Scan for the cell matching the given text and deliver its [X, Y] coordinate at center. 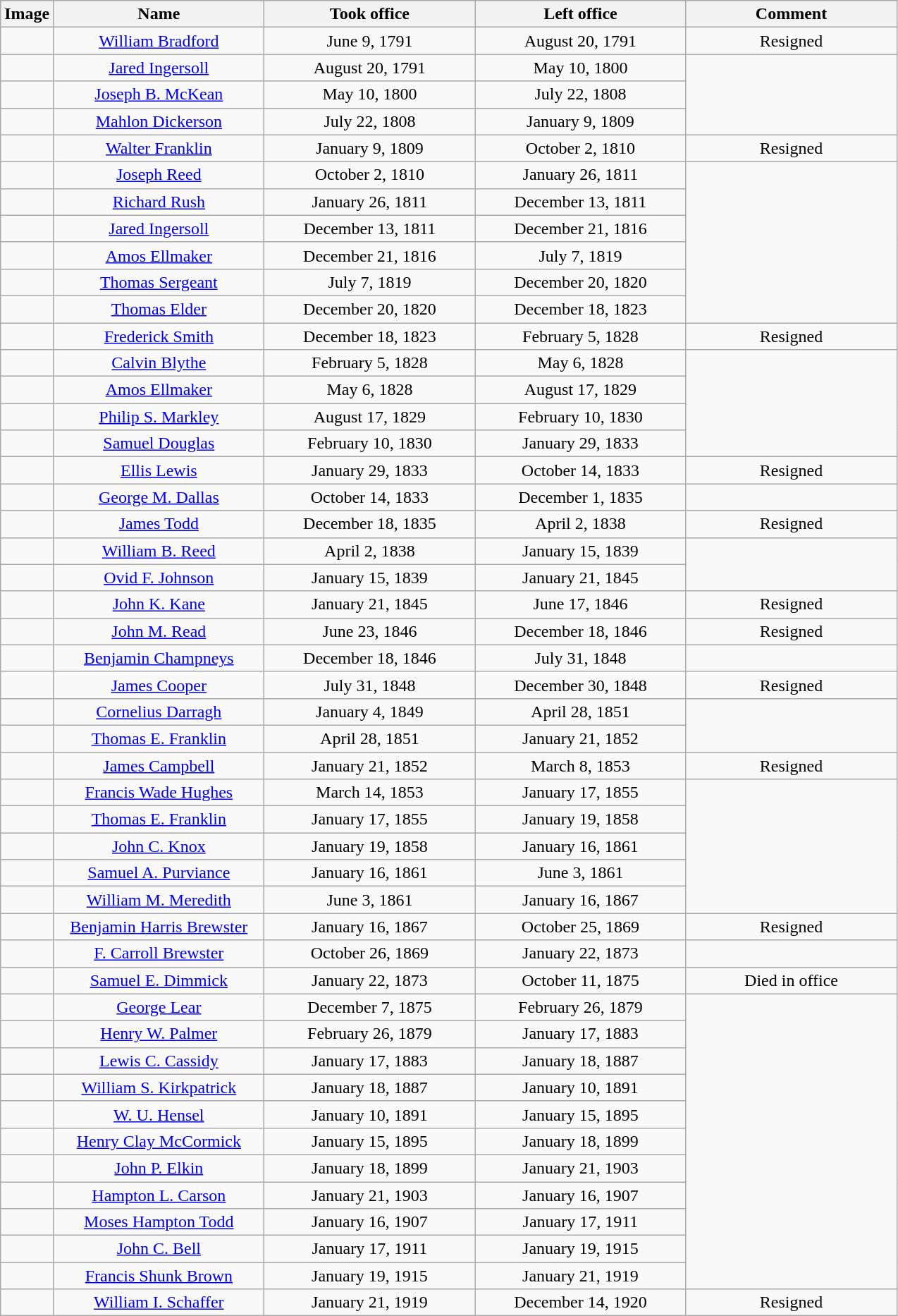
W. U. Hensel [159, 1114]
F. Carroll Brewster [159, 954]
Hampton L. Carson [159, 1195]
Name [159, 14]
William Bradford [159, 41]
George M. Dallas [159, 497]
Image [27, 14]
Comment [791, 14]
James Campbell [159, 765]
Ellis Lewis [159, 470]
James Todd [159, 524]
June 17, 1846 [581, 604]
December 14, 1920 [581, 1303]
John M. Read [159, 631]
Samuel E. Dimmick [159, 980]
Samuel A. Purviance [159, 873]
Samuel Douglas [159, 444]
March 8, 1853 [581, 765]
Benjamin Harris Brewster [159, 927]
December 18, 1835 [369, 524]
December 7, 1875 [369, 1007]
John C. Bell [159, 1249]
Left office [581, 14]
Joseph B. McKean [159, 95]
Richard Rush [159, 202]
Calvin Blythe [159, 363]
John C. Knox [159, 846]
December 1, 1835 [581, 497]
Thomas Sergeant [159, 282]
Moses Hampton Todd [159, 1222]
June 9, 1791 [369, 41]
October 26, 1869 [369, 954]
Walter Franklin [159, 148]
Lewis C. Cassidy [159, 1061]
Joseph Reed [159, 175]
December 30, 1848 [581, 685]
June 23, 1846 [369, 631]
Henry Clay McCormick [159, 1141]
Thomas Elder [159, 309]
Frederick Smith [159, 336]
January 4, 1849 [369, 712]
George Lear [159, 1007]
Took office [369, 14]
Francis Wade Hughes [159, 793]
Died in office [791, 980]
Benjamin Champneys [159, 658]
Henry W. Palmer [159, 1034]
Francis Shunk Brown [159, 1276]
John P. Elkin [159, 1168]
William M. Meredith [159, 900]
James Cooper [159, 685]
Mahlon Dickerson [159, 121]
William S. Kirkpatrick [159, 1087]
William I. Schaffer [159, 1303]
Ovid F. Johnson [159, 578]
William B. Reed [159, 551]
October 11, 1875 [581, 980]
October 25, 1869 [581, 927]
Philip S. Markley [159, 417]
John K. Kane [159, 604]
March 14, 1853 [369, 793]
Cornelius Darragh [159, 712]
